Detect which cell encompasses the target text, then output its (x, y) center coordinate. 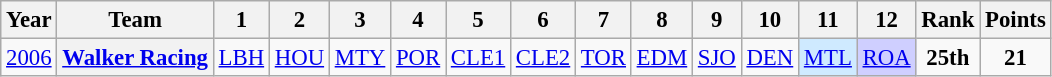
POR (418, 58)
Year (29, 20)
11 (828, 20)
2 (299, 20)
8 (662, 20)
2006 (29, 58)
HOU (299, 58)
Walker Racing (135, 58)
10 (770, 20)
TOR (604, 58)
MTY (360, 58)
CLE1 (478, 58)
Points (1016, 20)
7 (604, 20)
SJO (718, 58)
6 (544, 20)
Team (135, 20)
ROA (886, 58)
MTL (828, 58)
EDM (662, 58)
CLE2 (544, 58)
Rank (948, 20)
3 (360, 20)
25th (948, 58)
9 (718, 20)
12 (886, 20)
1 (241, 20)
5 (478, 20)
LBH (241, 58)
21 (1016, 58)
4 (418, 20)
DEN (770, 58)
